Locate the cell with the specified text and output its (x, y) center coordinate. 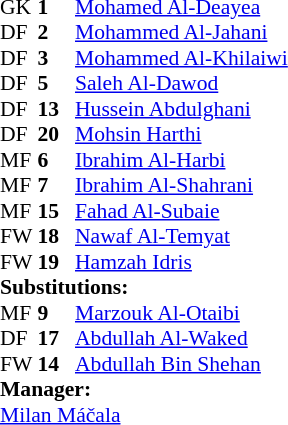
Mohammed Al-Jahani (182, 33)
19 (57, 262)
Nawaf Al-Temyat (182, 237)
18 (57, 237)
20 (57, 135)
Abdullah Bin Shehan (182, 364)
9 (57, 313)
Ibrahim Al-Shahrani (182, 185)
Mohsin Harthi (182, 135)
Hamzah Idris (182, 262)
14 (57, 364)
6 (57, 160)
Mohammed Al-Khilaiwi (182, 58)
15 (57, 211)
13 (57, 109)
5 (57, 83)
Saleh Al-Dawod (182, 83)
17 (57, 339)
Hussein Abdulghani (182, 109)
Fahad Al-Subaie (182, 211)
7 (57, 185)
2 (57, 33)
3 (57, 58)
Ibrahim Al-Harbi (182, 160)
Marzouk Al-Otaibi (182, 313)
Manager: (144, 389)
Abdullah Al-Waked (182, 339)
Substitutions: (144, 287)
